Pinpoint the cell where the given text exists, returning its [X, Y] midpoint coordinate. 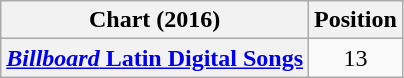
Billboard Latin Digital Songs [155, 58]
Chart (2016) [155, 20]
Position [356, 20]
13 [356, 58]
